Provide the [X, Y] coordinate of the cell's center where the given text is located.  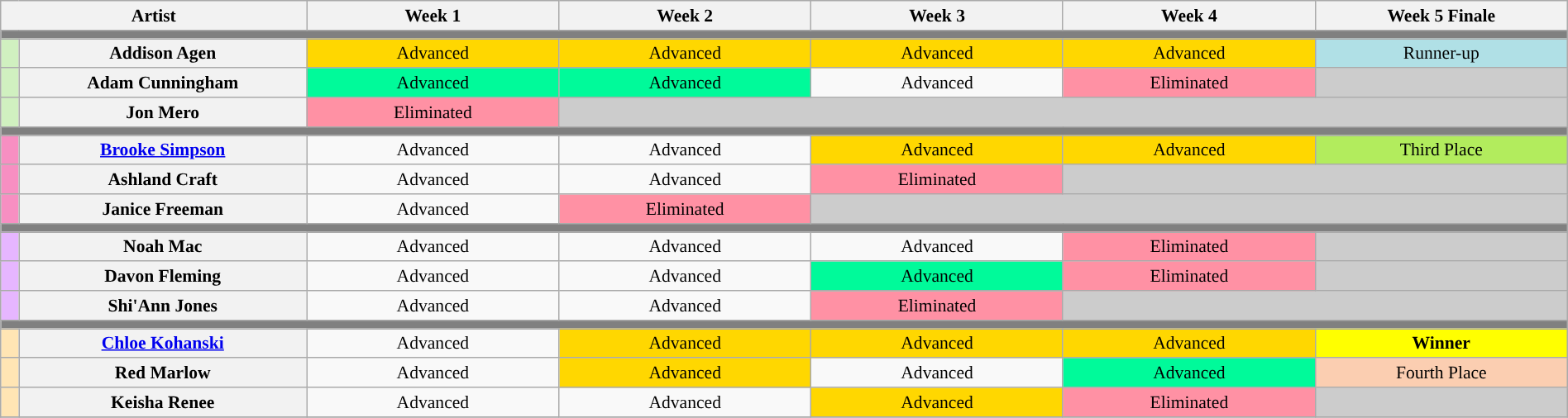
Addison Agen [162, 54]
Week 5 Finale [1441, 16]
Red Marlow [162, 373]
Week 4 [1189, 16]
Davon Fleming [162, 277]
Artist [154, 16]
Jon Mero [162, 112]
Ashland Craft [162, 180]
Noah Mac [162, 247]
Week 3 [938, 16]
Shi'Ann Jones [162, 306]
Janice Freeman [162, 209]
Keisha Renee [162, 402]
Chloe Kohanski [162, 344]
Week 2 [685, 16]
Winner [1441, 344]
Third Place [1441, 150]
Adam Cunningham [162, 83]
Runner-up [1441, 54]
Fourth Place [1441, 373]
Brooke Simpson [162, 150]
Week 1 [433, 16]
